Determine the (X, Y) coordinate at the center of the cell enclosing the given text.  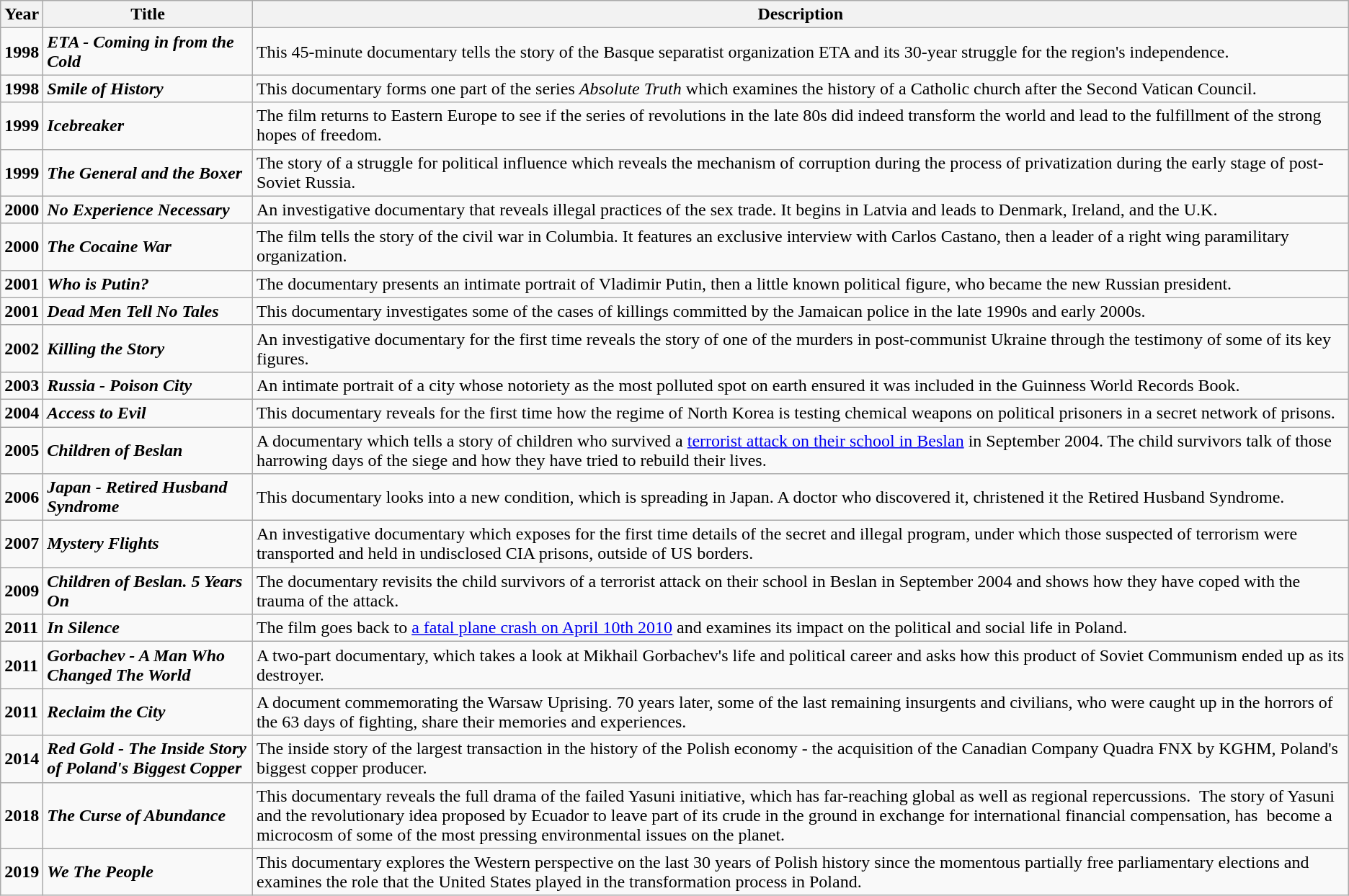
The General and the Boxer (148, 173)
Children of Beslan (148, 449)
We The People (148, 872)
The film goes back to a fatal plane crash on April 10th 2010 and examines its impact on the political and social life in Poland. (800, 628)
Dead Men Tell No Tales (148, 311)
Children of Beslan. 5 Years On (148, 591)
2014 (22, 759)
Red Gold - The Inside Story of Poland's Biggest Copper (148, 759)
Mystery Flights (148, 545)
Gorbachev - A Man Who Changed The World (148, 666)
Description (800, 14)
2003 (22, 385)
This 45-minute documentary tells the story of the Basque separatist organization ETA and its 30-year struggle for the region's independence. (800, 52)
Russia - Poison City (148, 385)
An investigative documentary that reveals illegal practices of the sex trade. It begins in Latvia and leads to Denmark, Ireland, and the U.K. (800, 210)
Access to Evil (148, 413)
An intimate portrait of a city whose notoriety as the most polluted spot on earth ensured it was included in the Guinness World Records Book. (800, 385)
In Silence (148, 628)
2007 (22, 545)
The Curse of Abundance (148, 815)
2004 (22, 413)
The Cocaine War (148, 246)
Icebreaker (148, 125)
This documentary looks into a new condition, which is spreading in Japan. A doctor who discovered it, christened it the Retired Husband Syndrome. (800, 497)
Year (22, 14)
ETA - Coming in from the Cold (148, 52)
Japan - Retired Husband Syndrome (148, 497)
This documentary investigates some of the cases of killings committed by the Jamaican police in the late 1990s and early 2000s. (800, 311)
2006 (22, 497)
2005 (22, 449)
Killing the Story (148, 349)
2002 (22, 349)
Smile of History (148, 89)
Who is Putin? (148, 284)
This documentary forms one part of the series Absolute Truth which examines the history of a Catholic church after the Second Vatican Council. (800, 89)
2019 (22, 872)
The documentary presents an intimate portrait of Vladimir Putin, then a little known political figure, who became the new Russian president. (800, 284)
2009 (22, 591)
Title (148, 14)
Reclaim the City (148, 712)
2018 (22, 815)
No Experience Necessary (148, 210)
